Return (x, y) of the center of cell containing provided text 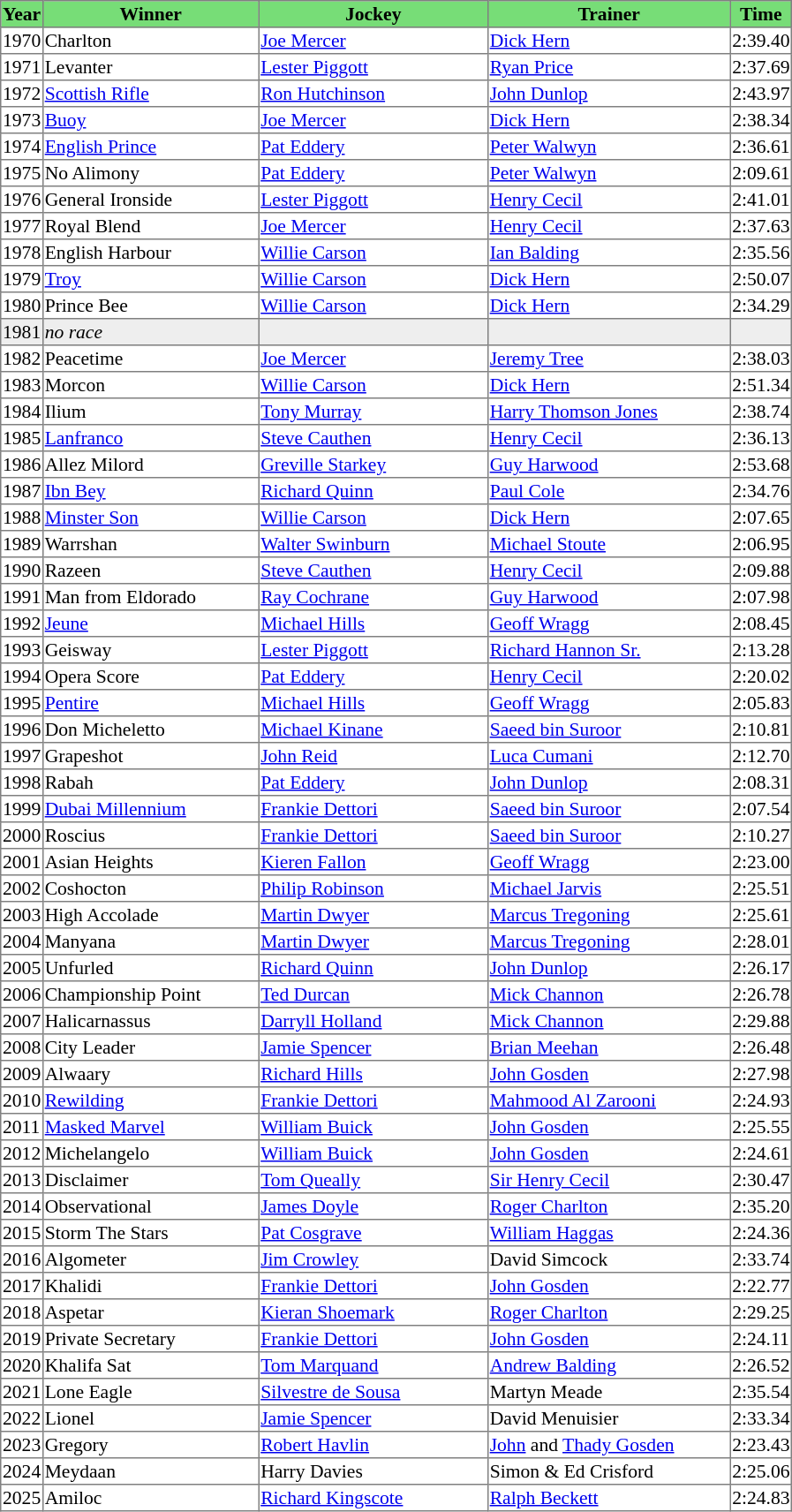
Lone Eagle (150, 1392)
2004 (22, 941)
2005 (22, 968)
2:09.88 (761, 571)
English Harbour (150, 253)
Jeremy Tree (608, 359)
Ray Cochrane (373, 597)
Championship Point (150, 994)
James Doyle (373, 1206)
2013 (22, 1180)
City Leader (150, 1047)
2:24.61 (761, 1153)
2:24.11 (761, 1339)
2007 (22, 1021)
Masked Marvel (150, 1127)
2:28.01 (761, 941)
2:39.40 (761, 41)
Ibn Bey (150, 491)
Charlton (150, 41)
Alwaary (150, 1074)
Allez Milord (150, 465)
2:34.29 (761, 306)
2:35.20 (761, 1206)
2:24.83 (761, 1498)
Silvestre de Sousa (373, 1392)
Luca Cumani (608, 756)
Jim Crowley (373, 1259)
Aspetar (150, 1312)
Buoy (150, 120)
Khalifa Sat (150, 1365)
2:07.65 (761, 518)
Michael Kinane (373, 730)
Michael Stoute (608, 544)
Halicarnassus (150, 1021)
2:24.93 (761, 1100)
Prince Bee (150, 306)
2:09.61 (761, 173)
2:29.25 (761, 1312)
2022 (22, 1418)
Unfurled (150, 968)
1983 (22, 385)
English Prince (150, 147)
Man from Eldorado (150, 597)
Ilium (150, 412)
1979 (22, 279)
1987 (22, 491)
2:27.98 (761, 1074)
2:25.61 (761, 915)
2:51.34 (761, 385)
1999 (22, 809)
Geisway (150, 650)
2:37.69 (761, 67)
2015 (22, 1233)
1971 (22, 67)
2:33.34 (761, 1418)
2:29.88 (761, 1021)
2017 (22, 1286)
Tom Marquand (373, 1365)
Morcon (150, 385)
Paul Cole (608, 491)
Khalidi (150, 1286)
1973 (22, 120)
2:23.43 (761, 1445)
2023 (22, 1445)
1985 (22, 438)
2:20.02 (761, 677)
Ron Hutchinson (373, 94)
Pentire (150, 703)
2:26.17 (761, 968)
1975 (22, 173)
Don Micheletto (150, 730)
1996 (22, 730)
Opera Score (150, 677)
1995 (22, 703)
1972 (22, 94)
1978 (22, 253)
Time (761, 14)
2:23.00 (761, 862)
Kieren Fallon (373, 862)
2021 (22, 1392)
1992 (22, 624)
High Accolade (150, 915)
1976 (22, 200)
Tony Murray (373, 412)
2001 (22, 862)
Algometer (150, 1259)
Rewilding (150, 1100)
2:35.54 (761, 1392)
Winner (150, 14)
2:13.28 (761, 650)
Rabah (150, 782)
Asian Heights (150, 862)
2012 (22, 1153)
Kieran Shoemark (373, 1312)
1981 (22, 332)
2000 (22, 835)
2:05.83 (761, 703)
1977 (22, 226)
Grapeshot (150, 756)
Scottish Rifle (150, 94)
1974 (22, 147)
Lanfranco (150, 438)
Year (22, 14)
Gregory (150, 1445)
Manyana (150, 941)
1980 (22, 306)
William Haggas (608, 1233)
Philip Robinson (373, 888)
2:35.56 (761, 253)
2:38.34 (761, 120)
Private Secretary (150, 1339)
Darryll Holland (373, 1021)
Ralph Beckett (608, 1498)
Royal Blend (150, 226)
2:24.36 (761, 1233)
David Menuisier (608, 1418)
2:37.63 (761, 226)
2:38.03 (761, 359)
2:36.13 (761, 438)
Lionel (150, 1418)
Warrshan (150, 544)
2:38.74 (761, 412)
Ted Durcan (373, 994)
2:06.95 (761, 544)
2:07.54 (761, 809)
2:25.51 (761, 888)
Michelangelo (150, 1153)
2003 (22, 915)
2:22.77 (761, 1286)
2:43.97 (761, 94)
1990 (22, 571)
Richard Kingscote (373, 1498)
2024 (22, 1471)
1986 (22, 465)
Sir Henry Cecil (608, 1180)
Richard Hills (373, 1074)
2008 (22, 1047)
2002 (22, 888)
Harry Davies (373, 1471)
2:30.47 (761, 1180)
Roscius (150, 835)
Andrew Balding (608, 1365)
1984 (22, 412)
2:26.52 (761, 1365)
Meydaan (150, 1471)
David Simcock (608, 1259)
Ryan Price (608, 67)
Robert Havlin (373, 1445)
Mahmood Al Zarooni (608, 1100)
John Reid (373, 756)
Coshocton (150, 888)
2:25.55 (761, 1127)
2:26.48 (761, 1047)
1982 (22, 359)
2:33.74 (761, 1259)
2:25.06 (761, 1471)
Jockey (373, 14)
2:26.78 (761, 994)
no race (150, 332)
Ian Balding (608, 253)
2:08.31 (761, 782)
2014 (22, 1206)
2:34.76 (761, 491)
2025 (22, 1498)
Dubai Millennium (150, 809)
Harry Thomson Jones (608, 412)
2:08.45 (761, 624)
2:36.61 (761, 147)
Tom Queally (373, 1180)
1988 (22, 518)
1970 (22, 41)
Storm The Stars (150, 1233)
2:12.70 (761, 756)
No Alimony (150, 173)
2016 (22, 1259)
Martyn Meade (608, 1392)
1993 (22, 650)
Simon & Ed Crisford (608, 1471)
2006 (22, 994)
2020 (22, 1365)
1991 (22, 597)
2:10.27 (761, 835)
Greville Starkey (373, 465)
Peacetime (150, 359)
1997 (22, 756)
2:50.07 (761, 279)
Levanter (150, 67)
Jeune (150, 624)
Michael Jarvis (608, 888)
Amiloc (150, 1498)
2018 (22, 1312)
Disclaimer (150, 1180)
2011 (22, 1127)
1994 (22, 677)
Pat Cosgrave (373, 1233)
2:10.81 (761, 730)
1998 (22, 782)
2:41.01 (761, 200)
2010 (22, 1100)
2019 (22, 1339)
Richard Hannon Sr. (608, 650)
2009 (22, 1074)
General Ironside (150, 200)
Observational (150, 1206)
1989 (22, 544)
Brian Meehan (608, 1047)
2:07.98 (761, 597)
Minster Son (150, 518)
John and Thady Gosden (608, 1445)
Troy (150, 279)
Razeen (150, 571)
Trainer (608, 14)
Walter Swinburn (373, 544)
2:53.68 (761, 465)
